Determine the (X, Y) coordinate at the center of the cell enclosing the given text.  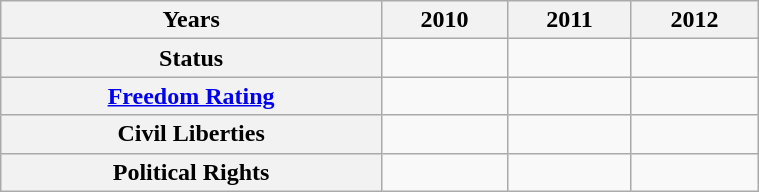
Civil Liberties (192, 134)
Status (192, 58)
Freedom Rating (192, 96)
Political Rights (192, 172)
2012 (694, 20)
2010 (444, 20)
Years (192, 20)
2011 (570, 20)
